Scan for the cell matching the given text and deliver its [X, Y] coordinate at center. 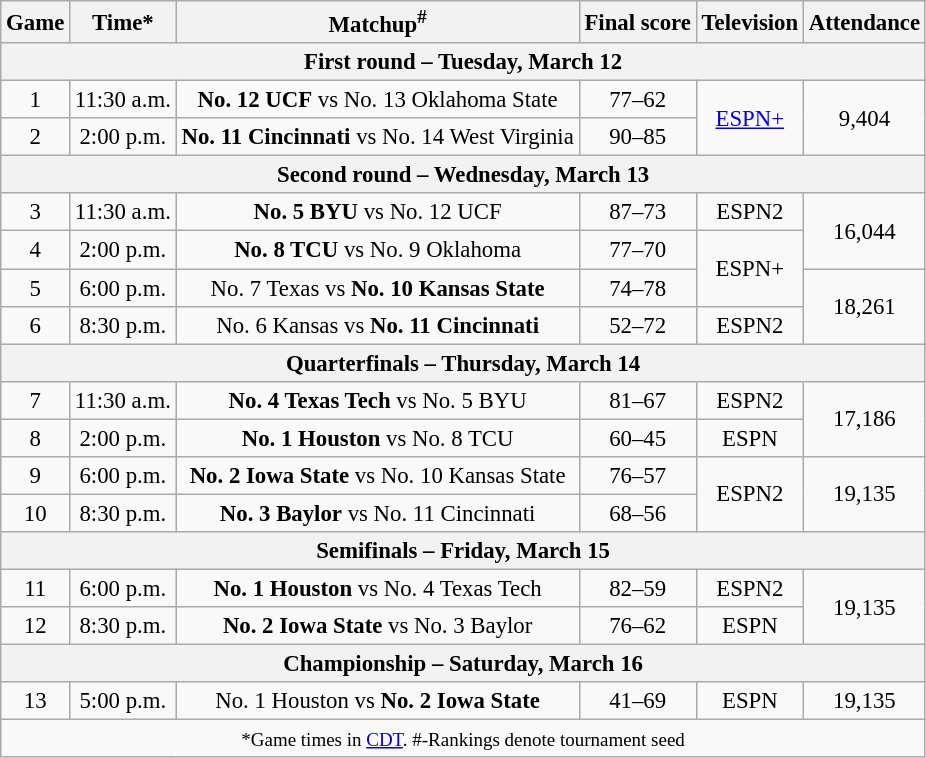
No. 1 Houston vs No. 4 Texas Tech [378, 588]
41–69 [638, 701]
Television [750, 22]
77–62 [638, 100]
13 [36, 701]
Final score [638, 22]
16,044 [864, 232]
81–67 [638, 400]
Semifinals – Friday, March 15 [464, 551]
Championship – Saturday, March 16 [464, 664]
82–59 [638, 588]
5 [36, 288]
9 [36, 476]
1 [36, 100]
12 [36, 626]
18,261 [864, 306]
17,186 [864, 418]
No. 2 Iowa State vs No. 3 Baylor [378, 626]
8 [36, 438]
52–72 [638, 325]
90–85 [638, 137]
No. 8 TCU vs No. 9 Oklahoma [378, 250]
No. 4 Texas Tech vs No. 5 BYU [378, 400]
5:00 p.m. [124, 701]
No. 1 Houston vs No. 2 Iowa State [378, 701]
No. 6 Kansas vs No. 11 Cincinnati [378, 325]
74–78 [638, 288]
Game [36, 22]
Matchup# [378, 22]
No. 11 Cincinnati vs No. 14 West Virginia [378, 137]
7 [36, 400]
87–73 [638, 213]
Time* [124, 22]
2 [36, 137]
No. 2 Iowa State vs No. 10 Kansas State [378, 476]
77–70 [638, 250]
68–56 [638, 513]
76–62 [638, 626]
9,404 [864, 118]
11 [36, 588]
No. 1 Houston vs No. 8 TCU [378, 438]
3 [36, 213]
No. 3 Baylor vs No. 11 Cincinnati [378, 513]
Second round – Wednesday, March 13 [464, 175]
76–57 [638, 476]
Quarterfinals – Thursday, March 14 [464, 363]
6 [36, 325]
No. 7 Texas vs No. 10 Kansas State [378, 288]
First round – Tuesday, March 12 [464, 62]
Attendance [864, 22]
10 [36, 513]
No. 5 BYU vs No. 12 UCF [378, 213]
4 [36, 250]
No. 12 UCF vs No. 13 Oklahoma State [378, 100]
*Game times in CDT. #-Rankings denote tournament seed [464, 739]
60–45 [638, 438]
